Scan for the cell matching the given text and deliver its [x, y] coordinate at center. 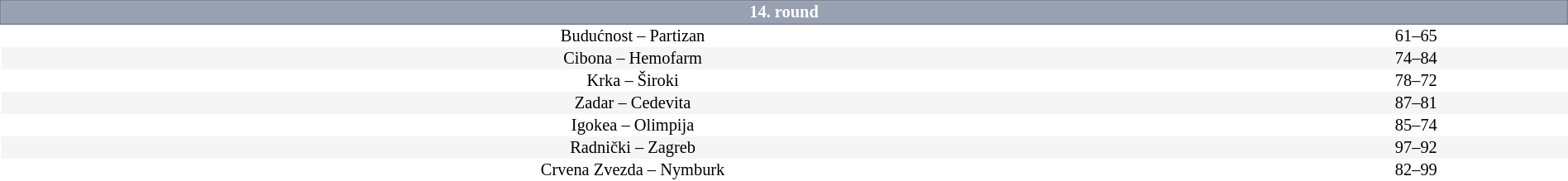
Radnički – Zagreb [633, 147]
87–81 [1416, 102]
61–65 [1416, 36]
Budućnost – Partizan [633, 36]
Igokea – Olimpija [633, 126]
78–72 [1416, 81]
Krka – Široki [633, 81]
85–74 [1416, 126]
Cibona – Hemofarm [633, 58]
14. round [784, 12]
Crvena Zvezda – Nymburk [633, 170]
Zadar – Cedevita [633, 102]
82–99 [1416, 170]
97–92 [1416, 147]
74–84 [1416, 58]
